Detect which cell encompasses the target text, then output its (X, Y) center coordinate. 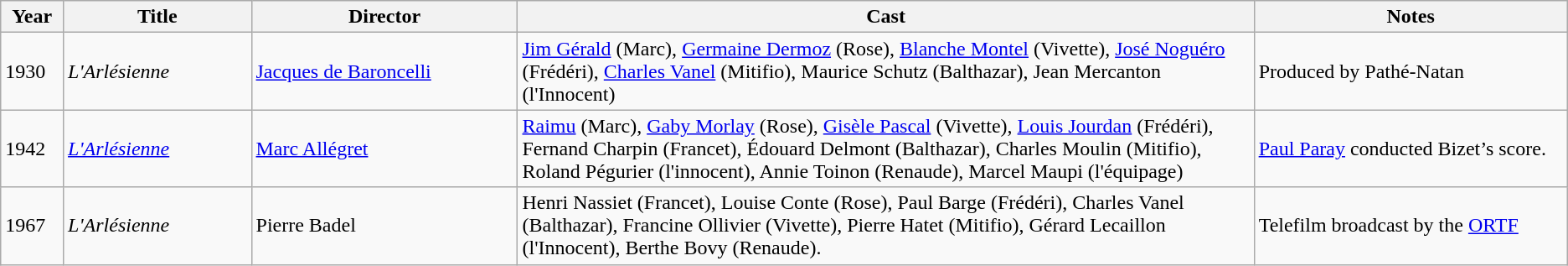
1930 (32, 71)
Year (32, 17)
1942 (32, 149)
Notes (1411, 17)
Cast (886, 17)
1967 (32, 226)
Telefilm broadcast by the ORTF (1411, 226)
Title (157, 17)
Marc Allégret (384, 149)
Pierre Badel (384, 226)
Produced by Pathé-Natan (1411, 71)
Jacques de Baroncelli (384, 71)
Director (384, 17)
Paul Paray conducted Bizet’s score. (1411, 149)
